From the cell containing the given text, extract its center point as [x, y] coordinate. 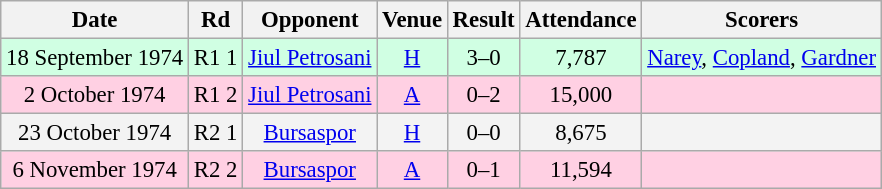
0–1 [484, 170]
R2 2 [216, 170]
6 November 1974 [95, 170]
23 October 1974 [95, 133]
Date [95, 20]
Rd [216, 20]
R1 2 [216, 95]
Attendance [581, 20]
18 September 1974 [95, 58]
15,000 [581, 95]
0–0 [484, 133]
2 October 1974 [95, 95]
8,675 [581, 133]
Result [484, 20]
7,787 [581, 58]
3–0 [484, 58]
Opponent [310, 20]
Venue [412, 20]
0–2 [484, 95]
R2 1 [216, 133]
11,594 [581, 170]
Narey, Copland, Gardner [762, 58]
Scorers [762, 20]
R1 1 [216, 58]
